Pinpoint the cell where the given text exists, returning its [x, y] midpoint coordinate. 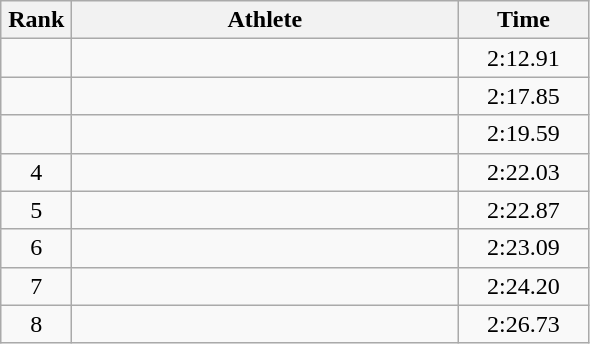
Athlete [265, 20]
8 [36, 324]
7 [36, 286]
2:12.91 [524, 58]
Time [524, 20]
2:24.20 [524, 286]
4 [36, 172]
2:22.87 [524, 210]
2:26.73 [524, 324]
2:17.85 [524, 96]
2:19.59 [524, 134]
5 [36, 210]
Rank [36, 20]
6 [36, 248]
2:23.09 [524, 248]
2:22.03 [524, 172]
